Find where the given text appears and provide that cell's center as [X, Y] coordinate. 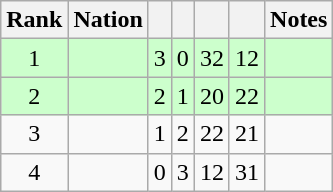
31 [246, 172]
Nation [108, 20]
Rank [34, 20]
21 [246, 134]
4 [34, 172]
20 [212, 96]
32 [212, 58]
Notes [299, 20]
